Locate the cell with the specified text and output its [x, y] center coordinate. 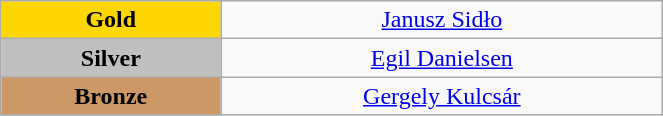
Gergely Kulcsár [442, 96]
Silver [111, 58]
Bronze [111, 96]
Egil Danielsen [442, 58]
Janusz Sidło [442, 20]
Gold [111, 20]
